Scan for the cell matching the given text and deliver its [x, y] coordinate at center. 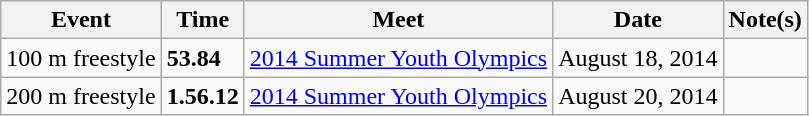
100 m freestyle [81, 58]
200 m freestyle [81, 96]
August 20, 2014 [638, 96]
Note(s) [765, 20]
1.56.12 [202, 96]
Date [638, 20]
August 18, 2014 [638, 58]
Event [81, 20]
Time [202, 20]
Meet [398, 20]
53.84 [202, 58]
